From the cell containing the given text, extract its center point as [X, Y] coordinate. 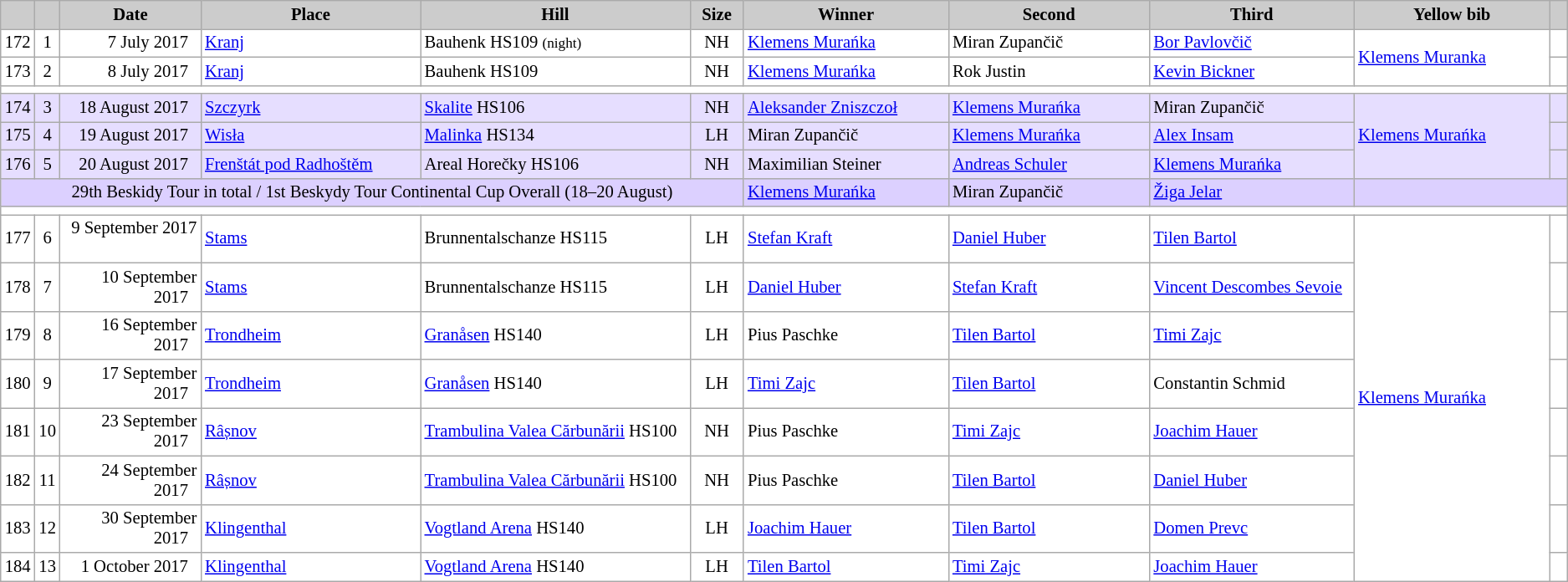
Frenštát pod Radhoštěm [310, 164]
Malinka HS134 [555, 135]
3 [47, 108]
Yellow bib [1452, 14]
Hill [555, 14]
173 [18, 71]
9 [47, 384]
Žiga Jelar [1251, 192]
179 [18, 335]
Andreas Schuler [1049, 164]
13 [47, 566]
172 [18, 43]
5 [47, 164]
Winner [846, 14]
Vincent Descombes Sevoie [1251, 287]
Maximilian Steiner [846, 164]
184 [18, 566]
Kevin Bickner [1251, 71]
10 [47, 431]
8 July 2017 [130, 71]
19 August 2017 [130, 135]
7 [47, 287]
Rok Justin [1049, 71]
Aleksander Zniszczoł [846, 108]
Skalite HS106 [555, 108]
7 July 2017 [130, 43]
4 [47, 135]
Domen Prevc [1251, 528]
Klemens Muranka [1452, 57]
Bauhenk HS109 (night) [555, 43]
10 September 2017 [130, 287]
Alex Insam [1251, 135]
29th Beskidy Tour in total / 1st Beskydy Tour Continental Cup Overall (18–20 August) [372, 192]
182 [18, 480]
Second [1049, 14]
12 [47, 528]
1 October 2017 [130, 566]
20 August 2017 [130, 164]
181 [18, 431]
11 [47, 480]
17 September 2017 [130, 384]
Size [717, 14]
Date [130, 14]
6 [47, 238]
1 [47, 43]
176 [18, 164]
183 [18, 528]
Third [1251, 14]
23 September 2017 [130, 431]
Place [310, 14]
Areal Horečky HS106 [555, 164]
178 [18, 287]
174 [18, 108]
Bauhenk HS109 [555, 71]
Bor Pavlovčič [1251, 43]
175 [18, 135]
8 [47, 335]
30 September 2017 [130, 528]
24 September 2017 [130, 480]
Szczyrk [310, 108]
180 [18, 384]
177 [18, 238]
16 September 2017 [130, 335]
Wisła [310, 135]
18 August 2017 [130, 108]
Constantin Schmid [1251, 384]
2 [47, 71]
9 September 2017 [130, 238]
